Output the [X, Y] coordinate of the center of the cell containing the given text.  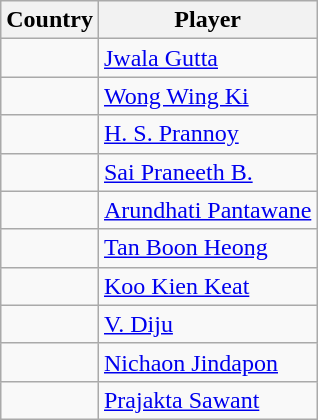
Sai Praneeth B. [207, 172]
Prajakta Sawant [207, 400]
Tan Boon Heong [207, 248]
V. Diju [207, 324]
Koo Kien Keat [207, 286]
Wong Wing Ki [207, 96]
Arundhati Pantawane [207, 210]
H. S. Prannoy [207, 134]
Jwala Gutta [207, 58]
Player [207, 20]
Country [50, 20]
Nichaon Jindapon [207, 362]
